Extract the [x, y] coordinate from the center of the cell holding the provided text.  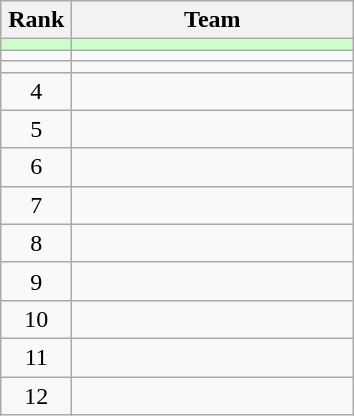
5 [36, 129]
10 [36, 319]
7 [36, 205]
11 [36, 357]
6 [36, 167]
4 [36, 91]
8 [36, 243]
12 [36, 395]
9 [36, 281]
Team [212, 20]
Rank [36, 20]
